Pinpoint the cell where the given text exists, returning its (X, Y) midpoint coordinate. 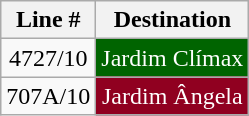
Destination (172, 20)
Jardim Ângela (172, 96)
4727/10 (48, 58)
Jardim Clímax (172, 58)
Line # (48, 20)
707A/10 (48, 96)
